Detect which cell encompasses the target text, then output its [x, y] center coordinate. 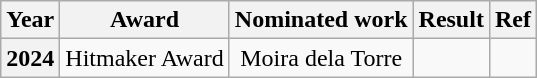
2024 [30, 58]
Nominated work [321, 20]
Year [30, 20]
Ref [512, 20]
Moira dela Torre [321, 58]
Result [451, 20]
Hitmaker Award [144, 58]
Award [144, 20]
